Find where the given text appears and provide that cell's center as (X, Y) coordinate. 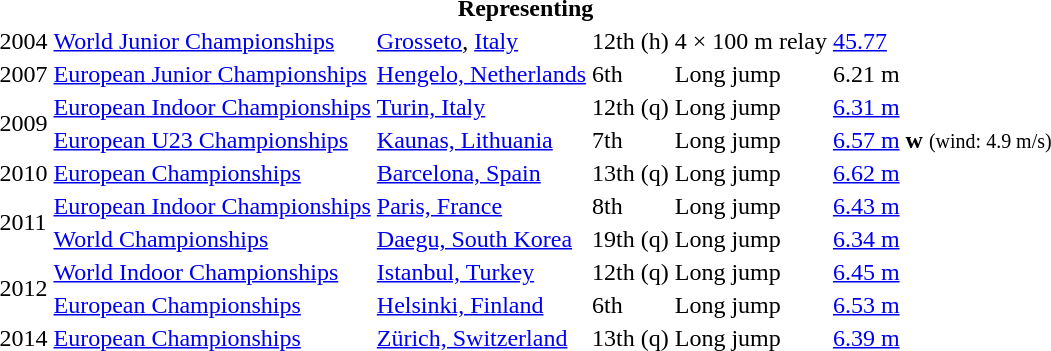
Turin, Italy (481, 107)
13th (q) (631, 173)
Grosseto, Italy (481, 41)
19th (q) (631, 239)
4 × 100 m relay (750, 41)
12th (h) (631, 41)
World Indoor Championships (212, 272)
Kaunas, Lithuania (481, 140)
Daegu, South Korea (481, 239)
7th (631, 140)
World Junior Championships (212, 41)
Hengelo, Netherlands (481, 74)
8th (631, 206)
World Championships (212, 239)
Barcelona, Spain (481, 173)
Istanbul, Turkey (481, 272)
European Junior Championships (212, 74)
European U23 Championships (212, 140)
Helsinki, Finland (481, 305)
Paris, France (481, 206)
